Detect which cell encompasses the target text, then output its (X, Y) center coordinate. 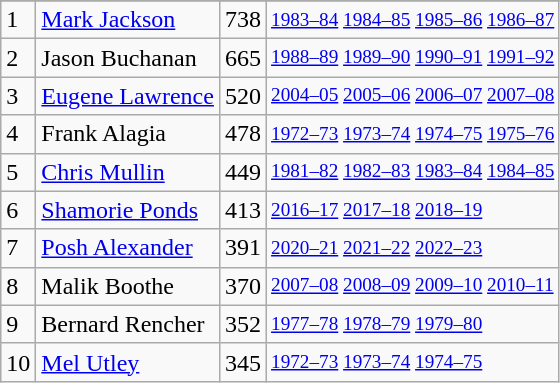
1972–73 1973–74 1974–75 (413, 362)
10 (18, 362)
9 (18, 324)
2004–05 2005–06 2006–07 2007–08 (413, 96)
478 (242, 134)
2020–21 2021–22 2022–23 (413, 248)
352 (242, 324)
345 (242, 362)
2007–08 2008–09 2009–10 2010–11 (413, 286)
1972–73 1973–74 1974–75 1975–76 (413, 134)
Posh Alexander (128, 248)
3 (18, 96)
Mel Utley (128, 362)
Jason Buchanan (128, 58)
1981–82 1982–83 1983–84 1984–85 (413, 172)
4 (18, 134)
738 (242, 20)
520 (242, 96)
370 (242, 286)
Mark Jackson (128, 20)
391 (242, 248)
1977–78 1978–79 1979–80 (413, 324)
7 (18, 248)
Frank Alagia (128, 134)
Shamorie Ponds (128, 210)
Malik Boothe (128, 286)
413 (242, 210)
2016–17 2017–18 2018–19 (413, 210)
5 (18, 172)
8 (18, 286)
1 (18, 20)
1983–84 1984–85 1985–86 1986–87 (413, 20)
1988–89 1989–90 1990–91 1991–92 (413, 58)
Bernard Rencher (128, 324)
Chris Mullin (128, 172)
Eugene Lawrence (128, 96)
2 (18, 58)
665 (242, 58)
6 (18, 210)
449 (242, 172)
